Provide the (X, Y) coordinate of the cell's center where the given text is located.  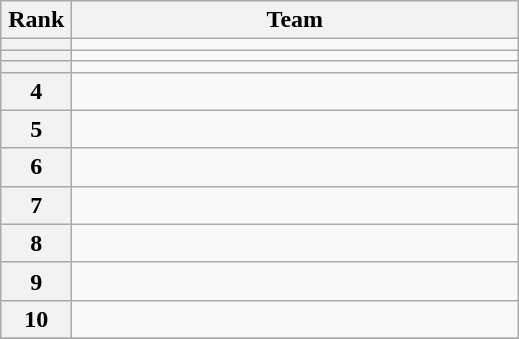
Rank (36, 20)
Team (295, 20)
6 (36, 167)
5 (36, 129)
8 (36, 243)
7 (36, 205)
10 (36, 319)
9 (36, 281)
4 (36, 91)
